Detect which cell encompasses the target text, then output its [X, Y] center coordinate. 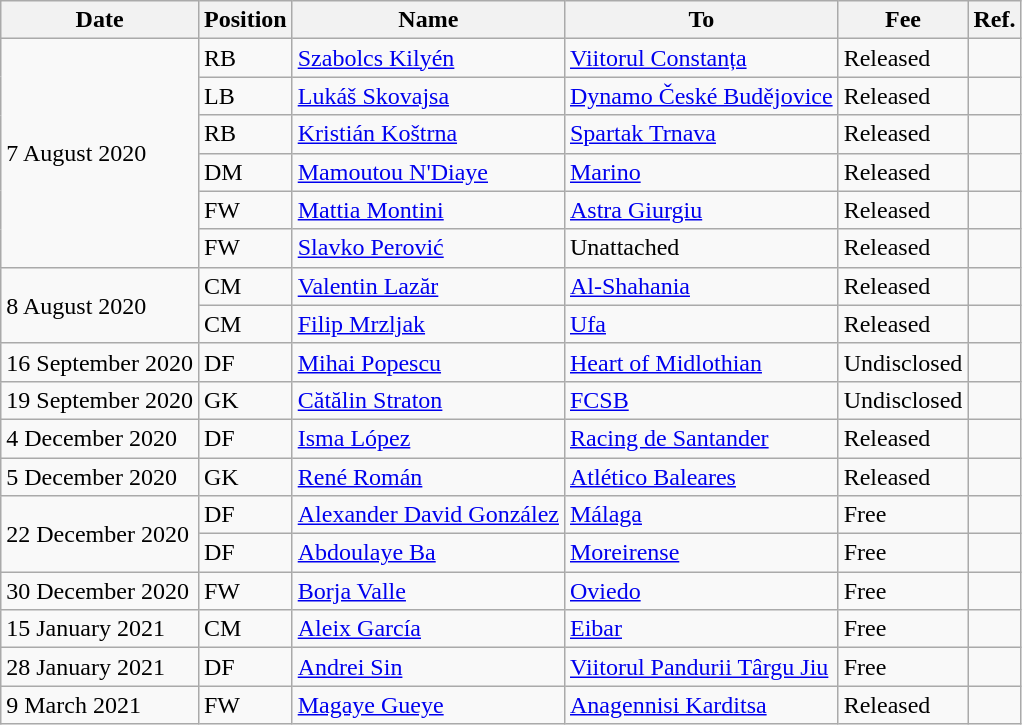
Name [428, 20]
Dynamo České Budějovice [701, 96]
LB [245, 96]
Filip Mrzljak [428, 324]
22 December 2020 [100, 534]
Viitorul Pandurii Târgu Jiu [701, 667]
16 September 2020 [100, 362]
Isma López [428, 438]
15 January 2021 [100, 629]
Mattia Montini [428, 210]
Andrei Sin [428, 667]
Mamoutou N'Diaye [428, 172]
Kristián Koštrna [428, 134]
Marino [701, 172]
Ufa [701, 324]
Ref. [994, 20]
Spartak Trnava [701, 134]
Astra Giurgiu [701, 210]
Eibar [701, 629]
Atlético Baleares [701, 477]
9 March 2021 [100, 705]
Fee [903, 20]
4 December 2020 [100, 438]
Heart of Midlothian [701, 362]
Alexander David González [428, 515]
Valentin Lazăr [428, 286]
30 December 2020 [100, 591]
Oviedo [701, 591]
19 September 2020 [100, 400]
Borja Valle [428, 591]
Abdoulaye Ba [428, 553]
Date [100, 20]
Anagennisi Karditsa [701, 705]
Lukáš Skovajsa [428, 96]
Cătălin Straton [428, 400]
Unattached [701, 248]
Magaye Gueye [428, 705]
Aleix García [428, 629]
Viitorul Constanța [701, 58]
Racing de Santander [701, 438]
5 December 2020 [100, 477]
FCSB [701, 400]
7 August 2020 [100, 153]
Slavko Perović [428, 248]
Position [245, 20]
Al-Shahania [701, 286]
Málaga [701, 515]
René Román [428, 477]
DM [245, 172]
Moreirense [701, 553]
28 January 2021 [100, 667]
To [701, 20]
Mihai Popescu [428, 362]
8 August 2020 [100, 305]
Szabolcs Kilyén [428, 58]
